Return the [X, Y] coordinate for the center point of the cell that contains the specified text.  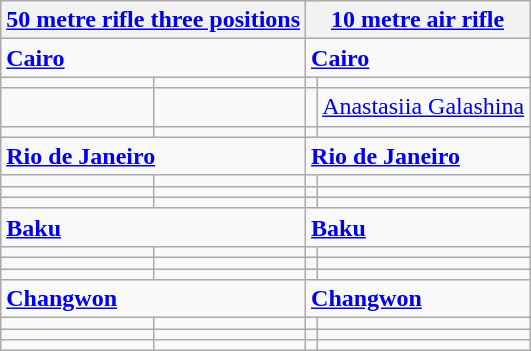
Anastasiia Galashina [424, 107]
10 metre air rifle [418, 20]
50 metre rifle three positions [154, 20]
